Identify which cell holds the provided text, then report its [X, Y] central coordinate. 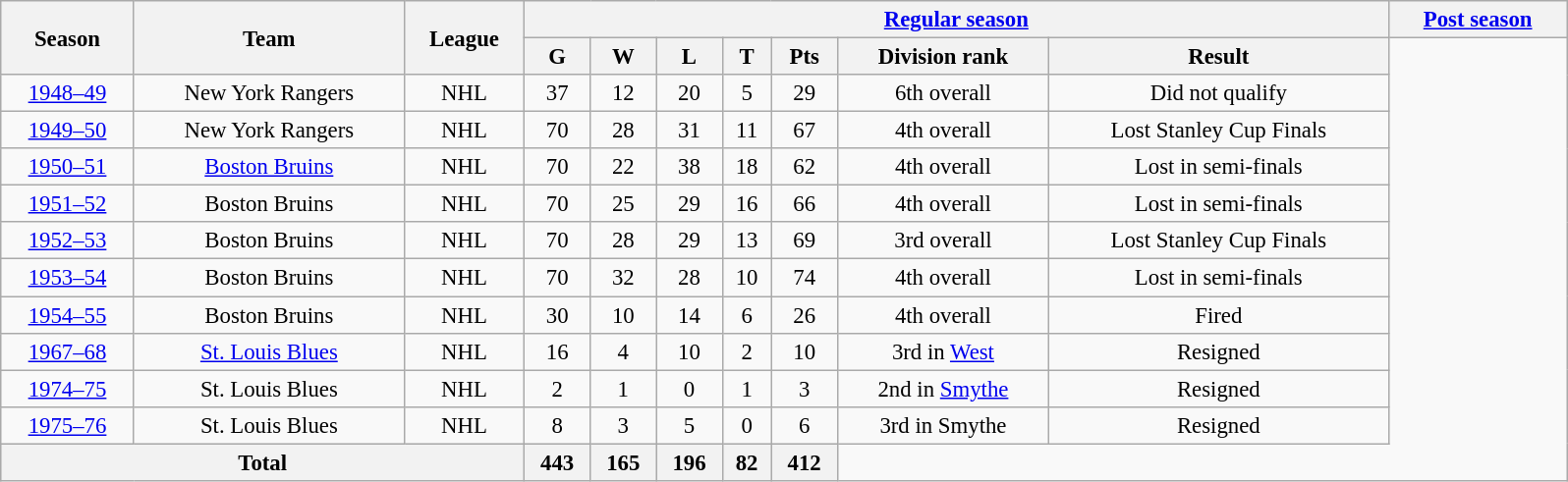
82 [747, 462]
4 [623, 351]
37 [558, 93]
196 [690, 462]
62 [804, 167]
W [623, 57]
1967–68 [68, 351]
66 [804, 204]
Result [1218, 57]
Team [269, 37]
67 [804, 131]
165 [623, 462]
11 [747, 131]
Total [263, 462]
13 [747, 241]
1952–53 [68, 241]
22 [623, 167]
1949–50 [68, 131]
25 [623, 204]
6th overall [943, 93]
26 [804, 315]
14 [690, 315]
1950–51 [68, 167]
8 [558, 425]
League [464, 37]
20 [690, 93]
Season [68, 37]
443 [558, 462]
32 [623, 278]
1951–52 [68, 204]
Post season [1478, 20]
G [558, 57]
1974–75 [68, 389]
L [690, 57]
Did not qualify [1218, 93]
18 [747, 167]
Regular season [957, 20]
1975–76 [68, 425]
3rd in West [943, 351]
30 [558, 315]
38 [690, 167]
1953–54 [68, 278]
1948–49 [68, 93]
69 [804, 241]
74 [804, 278]
412 [804, 462]
T [747, 57]
1954–55 [68, 315]
31 [690, 131]
12 [623, 93]
Division rank [943, 57]
Fired [1218, 315]
3rd overall [943, 241]
Pts [804, 57]
2nd in Smythe [943, 389]
3rd in Smythe [943, 425]
